Provide the (X, Y) coordinate of the cell's center where the given text is located.  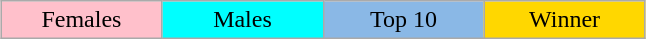
Males (242, 20)
Winner (564, 20)
Top 10 (404, 20)
Females (82, 20)
